Pinpoint the cell where the given text exists, returning its (x, y) midpoint coordinate. 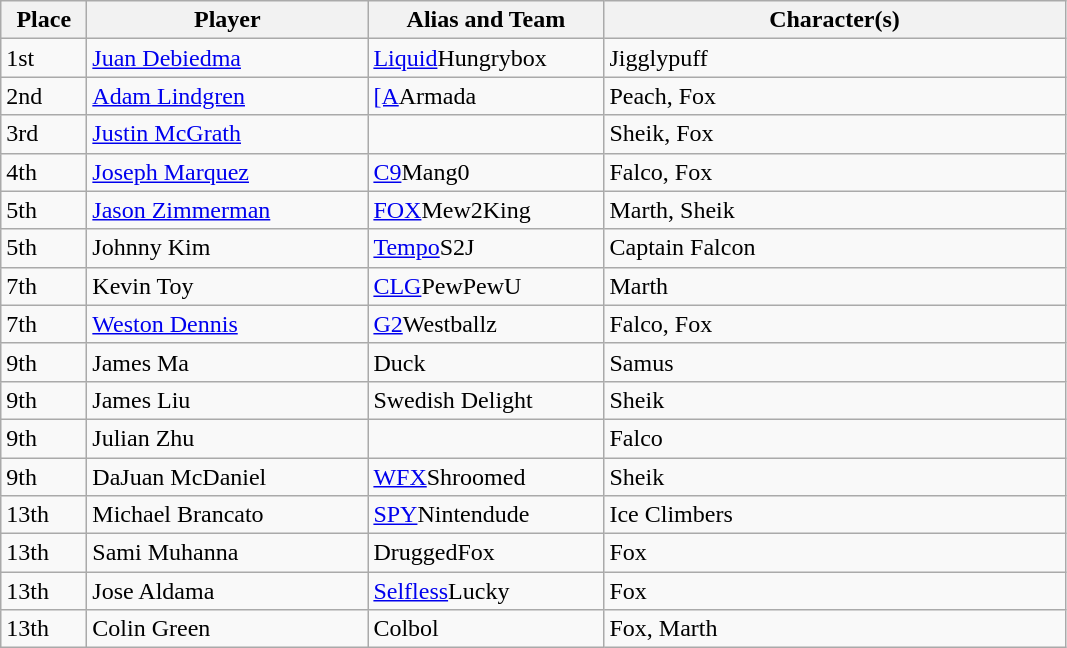
Jigglypuff (834, 58)
Jose Aldama (228, 591)
SelflessLucky (486, 591)
Character(s) (834, 20)
1st (44, 58)
Alias and Team (486, 20)
Kevin Toy (228, 286)
Jason Zimmerman (228, 210)
Sheik, Fox (834, 134)
Captain Falcon (834, 248)
Samus (834, 362)
Colbol (486, 629)
Duck (486, 362)
DruggedFox (486, 553)
C9Mang0 (486, 172)
SPYNintendude (486, 515)
Johnny Kim (228, 248)
Ice Climbers (834, 515)
Julian Zhu (228, 438)
Sami Muhanna (228, 553)
3rd (44, 134)
G2Westballz (486, 324)
Joseph Marquez (228, 172)
Weston Dennis (228, 324)
Marth (834, 286)
Michael Brancato (228, 515)
Peach, Fox (834, 96)
Justin McGrath (228, 134)
Fox, Marth (834, 629)
TempoS2J (486, 248)
James Liu (228, 400)
Place (44, 20)
Colin Green (228, 629)
4th (44, 172)
[AArmada (486, 96)
CLGPewPewU (486, 286)
Player (228, 20)
Adam Lindgren (228, 96)
LiquidHungrybox (486, 58)
James Ma (228, 362)
Juan Debiedma (228, 58)
Swedish Delight (486, 400)
DaJuan McDaniel (228, 477)
FOXMew2King (486, 210)
WFXShroomed (486, 477)
Falco (834, 438)
Marth, Sheik (834, 210)
2nd (44, 96)
